Find where the given text appears and provide that cell's center as [X, Y] coordinate. 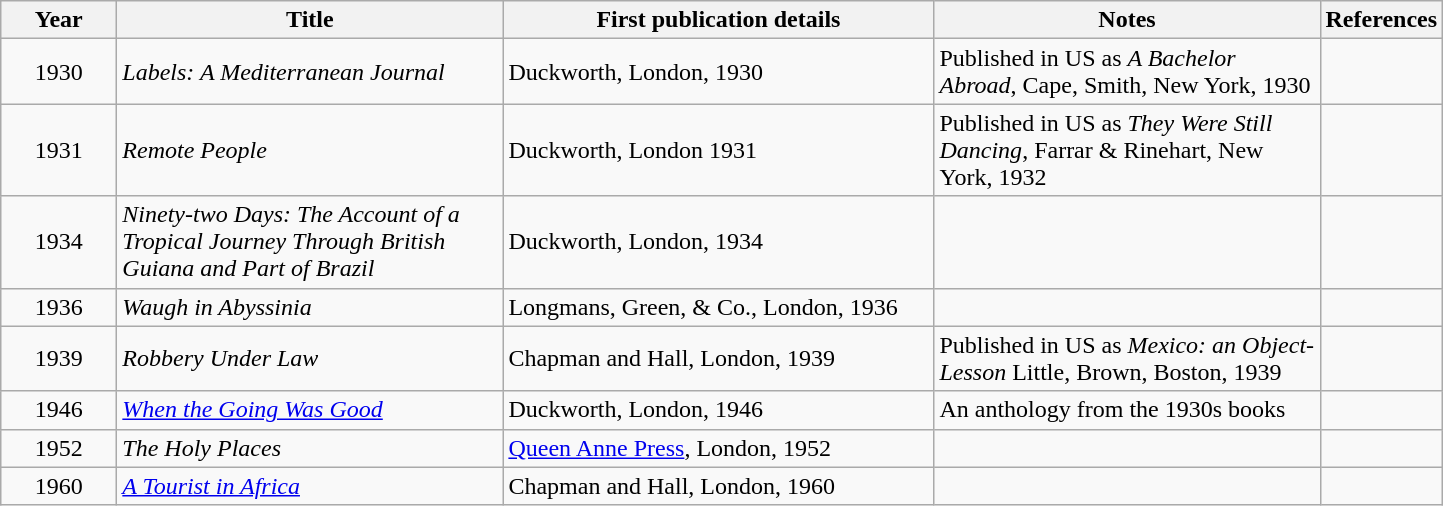
Published in US as Mexico: an Object-Lesson Little, Brown, Boston, 1939 [1127, 358]
Duckworth, London 1931 [718, 150]
Queen Anne Press, London, 1952 [718, 448]
Published in US as They Were Still Dancing, Farrar & Rinehart, New York, 1932 [1127, 150]
1939 [59, 358]
1931 [59, 150]
Duckworth, London, 1934 [718, 242]
Year [59, 20]
1952 [59, 448]
Longmans, Green, & Co., London, 1936 [718, 307]
Notes [1127, 20]
Chapman and Hall, London, 1939 [718, 358]
Remote People [310, 150]
1946 [59, 410]
Robbery Under Law [310, 358]
Duckworth, London, 1946 [718, 410]
Waugh in Abyssinia [310, 307]
A Tourist in Africa [310, 486]
When the Going Was Good [310, 410]
Published in US as A Bachelor Abroad, Cape, Smith, New York, 1930 [1127, 72]
First publication details [718, 20]
1936 [59, 307]
1934 [59, 242]
Duckworth, London, 1930 [718, 72]
Chapman and Hall, London, 1960 [718, 486]
1960 [59, 486]
An anthology from the 1930s books [1127, 410]
Ninety-two Days: The Account of a Tropical Journey Through British Guiana and Part of Brazil [310, 242]
The Holy Places [310, 448]
References [1382, 20]
1930 [59, 72]
Title [310, 20]
Labels: A Mediterranean Journal [310, 72]
